Search for the cell housing the specified text and yield its [X, Y] center coordinate. 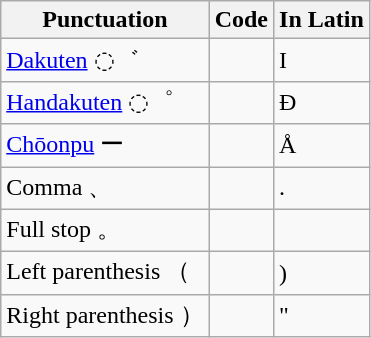
Ð [322, 102]
Å [322, 146]
Dakuten ◌゛ [105, 60]
Punctuation [105, 20]
Right parenthesis ） [105, 316]
" [322, 316]
Comma 、 [105, 188]
Chōonpu ー [105, 146]
I [322, 60]
Handakuten ◌゜ [105, 102]
Full stop 。 [105, 230]
) [322, 274]
Left parenthesis （ [105, 274]
Code [241, 20]
In Latin [322, 20]
. [322, 188]
